Output the (x, y) coordinate of the center of the cell containing the given text.  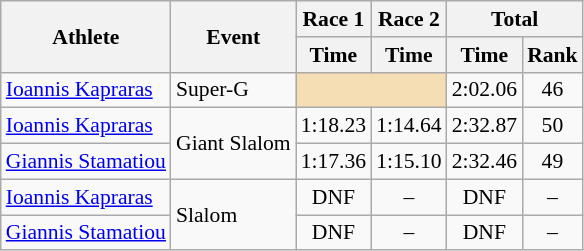
Slalom (234, 214)
49 (552, 162)
Giant Slalom (234, 144)
46 (552, 90)
Race 2 (408, 19)
50 (552, 126)
Event (234, 36)
Race 1 (334, 19)
1:14.64 (408, 126)
1:18.23 (334, 126)
1:15.10 (408, 162)
Super-G (234, 90)
Athlete (86, 36)
Total (515, 19)
2:32.46 (484, 162)
Rank (552, 55)
1:17.36 (334, 162)
2:02.06 (484, 90)
2:32.87 (484, 126)
